Determine the (X, Y) coordinate at the center of the cell enclosing the given text.  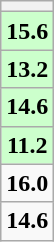
16.0 (28, 183)
15.6 (28, 31)
13.2 (28, 69)
11.2 (28, 145)
